Provide the (X, Y) coordinate of the cell's center where the given text is located.  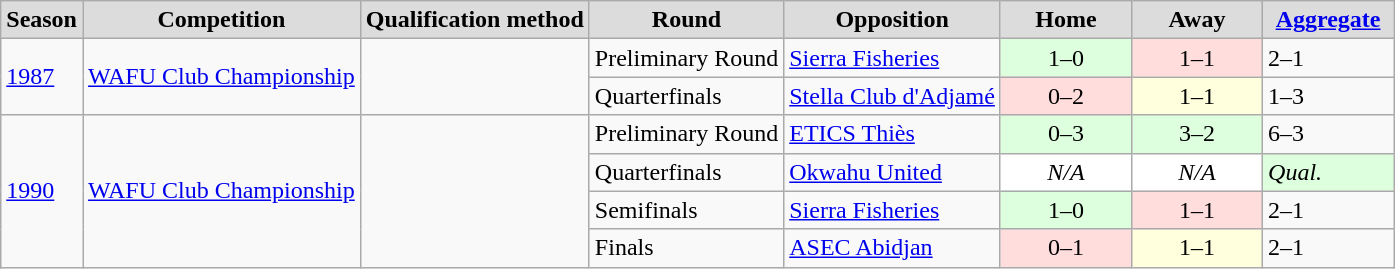
1987 (42, 77)
1990 (42, 191)
Home (1066, 20)
Okwahu United (892, 172)
Aggregate (1328, 20)
Qual. (1328, 172)
Opposition (892, 20)
0–2 (1066, 96)
Finals (686, 248)
Round (686, 20)
3–2 (1196, 134)
0–3 (1066, 134)
Away (1196, 20)
1–3 (1328, 96)
Semifinals (686, 210)
Stella Club d'Adjamé (892, 96)
Qualification method (474, 20)
Competition (221, 20)
ETICS Thiès (892, 134)
Season (42, 20)
6–3 (1328, 134)
ASEC Abidjan (892, 248)
0–1 (1066, 248)
